Detect which cell encompasses the target text, then output its (X, Y) center coordinate. 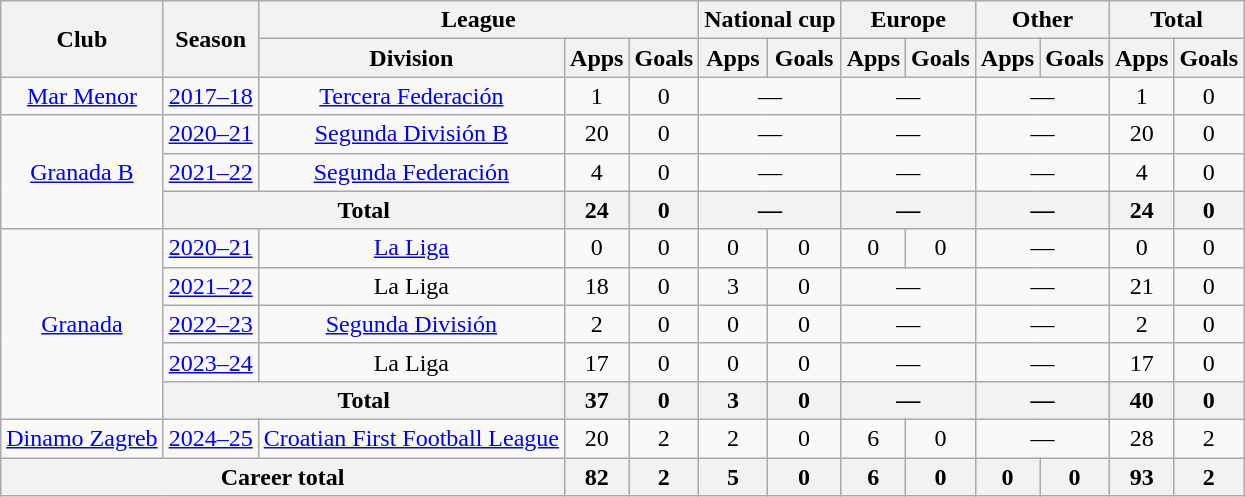
Croatian First Football League (411, 438)
5 (733, 477)
Europe (908, 20)
37 (597, 400)
18 (597, 286)
Season (210, 39)
Segunda División (411, 324)
Career total (283, 477)
League (478, 20)
2024–25 (210, 438)
Club (82, 39)
2023–24 (210, 362)
Tercera Federación (411, 96)
82 (597, 477)
40 (1141, 400)
National cup (770, 20)
2022–23 (210, 324)
93 (1141, 477)
Segunda División B (411, 134)
Granada B (82, 172)
Mar Menor (82, 96)
Other (1042, 20)
Segunda Federación (411, 172)
Division (411, 58)
21 (1141, 286)
2017–18 (210, 96)
Dinamo Zagreb (82, 438)
Granada (82, 324)
28 (1141, 438)
